Output the [x, y] coordinate of the center of the cell containing the given text.  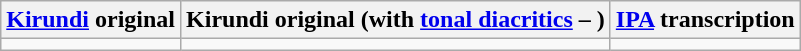
IPA transcription [705, 20]
Kirundi original (with tonal diacritics – ) [396, 20]
Kirundi original [91, 20]
